Extract the [X, Y] coordinate from the center of the cell holding the provided text.  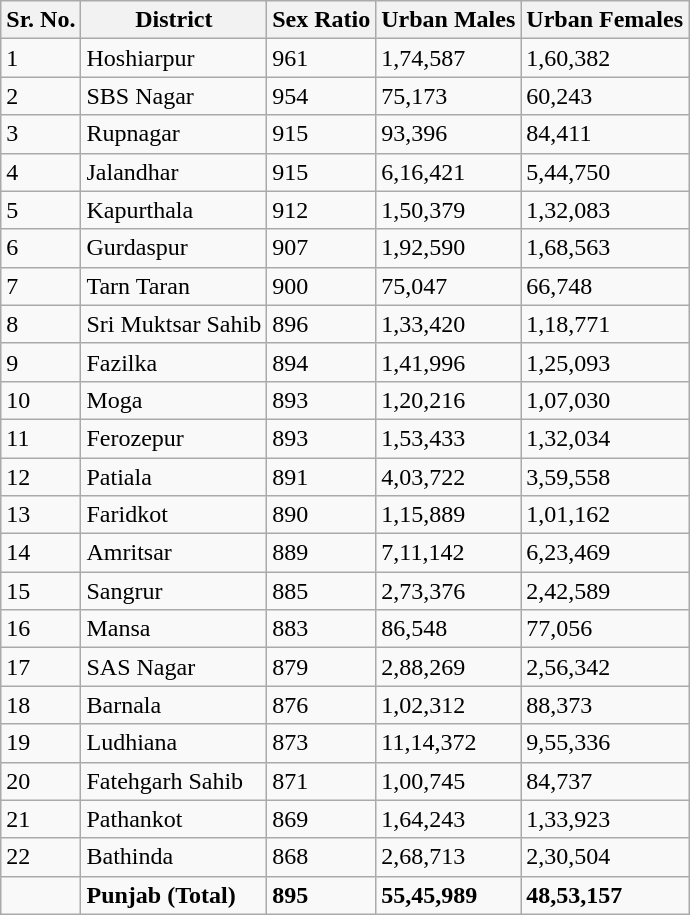
88,373 [605, 705]
912 [322, 210]
66,748 [605, 286]
889 [322, 553]
12 [41, 477]
1,60,382 [605, 58]
Punjab (Total) [174, 895]
2,68,713 [448, 857]
871 [322, 781]
Bathinda [174, 857]
1,18,771 [605, 324]
District [174, 20]
SBS Nagar [174, 96]
Hoshiarpur [174, 58]
2,73,376 [448, 591]
93,396 [448, 134]
4,03,722 [448, 477]
1,33,923 [605, 819]
1,02,312 [448, 705]
84,737 [605, 781]
75,047 [448, 286]
1,92,590 [448, 248]
1,00,745 [448, 781]
1,64,243 [448, 819]
4 [41, 172]
2,56,342 [605, 667]
1,33,420 [448, 324]
1,41,996 [448, 362]
55,45,989 [448, 895]
6 [41, 248]
14 [41, 553]
891 [322, 477]
876 [322, 705]
885 [322, 591]
Fatehgarh Sahib [174, 781]
8 [41, 324]
2 [41, 96]
60,243 [605, 96]
Ludhiana [174, 743]
2,30,504 [605, 857]
1,50,379 [448, 210]
Sri Muktsar Sahib [174, 324]
16 [41, 629]
3 [41, 134]
Sr. No. [41, 20]
Moga [174, 400]
896 [322, 324]
75,173 [448, 96]
Amritsar [174, 553]
869 [322, 819]
10 [41, 400]
Tarn Taran [174, 286]
1,53,433 [448, 438]
7,11,142 [448, 553]
1,07,030 [605, 400]
21 [41, 819]
1,20,216 [448, 400]
3,59,558 [605, 477]
Sangrur [174, 591]
13 [41, 515]
1,25,093 [605, 362]
1,15,889 [448, 515]
77,056 [605, 629]
Pathankot [174, 819]
Urban Males [448, 20]
954 [322, 96]
Sex Ratio [322, 20]
907 [322, 248]
11 [41, 438]
17 [41, 667]
15 [41, 591]
961 [322, 58]
6,16,421 [448, 172]
900 [322, 286]
Ferozepur [174, 438]
SAS Nagar [174, 667]
Patiala [174, 477]
5,44,750 [605, 172]
1,32,034 [605, 438]
Kapurthala [174, 210]
1 [41, 58]
2,88,269 [448, 667]
48,53,157 [605, 895]
7 [41, 286]
Gurdaspur [174, 248]
84,411 [605, 134]
Mansa [174, 629]
1,01,162 [605, 515]
11,14,372 [448, 743]
1,74,587 [448, 58]
6,23,469 [605, 553]
19 [41, 743]
894 [322, 362]
1,32,083 [605, 210]
Faridkot [174, 515]
879 [322, 667]
9 [41, 362]
Rupnagar [174, 134]
895 [322, 895]
Urban Females [605, 20]
890 [322, 515]
20 [41, 781]
868 [322, 857]
Barnala [174, 705]
Jalandhar [174, 172]
9,55,336 [605, 743]
22 [41, 857]
Fazilka [174, 362]
2,42,589 [605, 591]
18 [41, 705]
873 [322, 743]
883 [322, 629]
86,548 [448, 629]
5 [41, 210]
1,68,563 [605, 248]
